Return the [x, y] coordinate for the center point of the cell that contains the specified text.  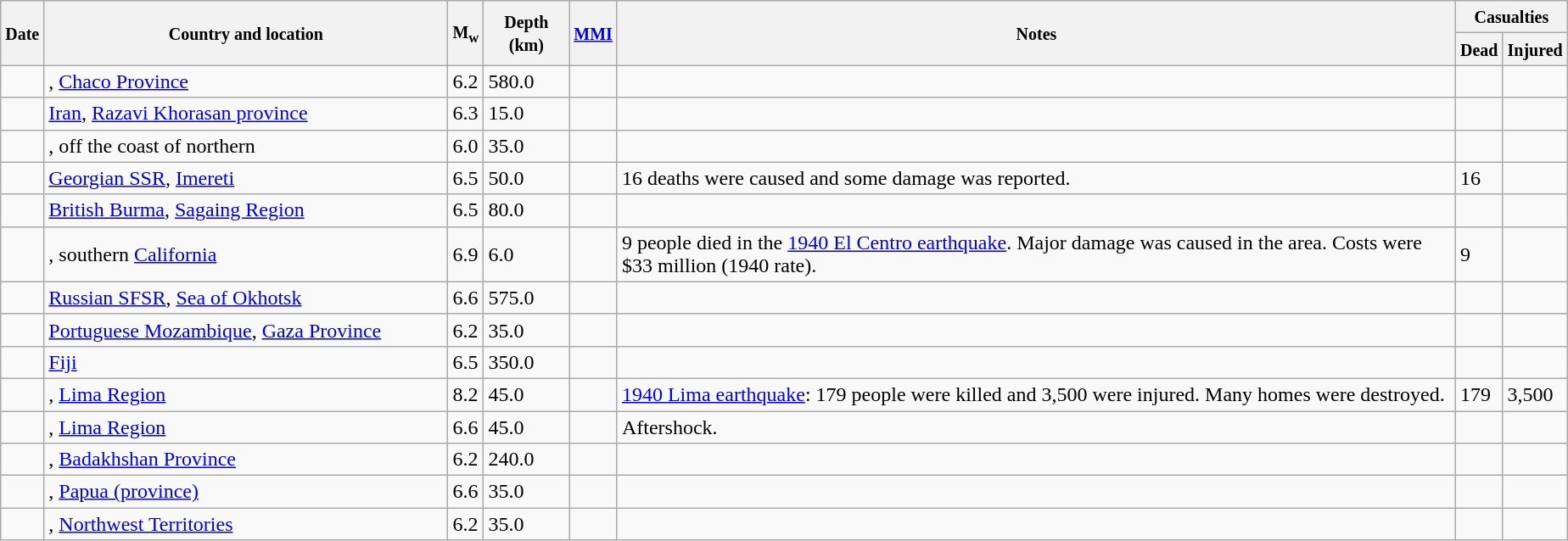
8.2 [466, 394]
350.0 [526, 362]
3,500 [1535, 394]
15.0 [526, 114]
580.0 [526, 81]
6.9 [466, 254]
Fiji [246, 362]
, off the coast of northern [246, 146]
Portuguese Mozambique, Gaza Province [246, 330]
MMI [594, 33]
9 people died in the 1940 El Centro earthquake. Major damage was caused in the area. Costs were $33 million (1940 rate). [1036, 254]
Casualties [1511, 17]
9 [1479, 254]
179 [1479, 394]
, southern California [246, 254]
Mw [466, 33]
16 [1479, 178]
16 deaths were caused and some damage was reported. [1036, 178]
575.0 [526, 298]
50.0 [526, 178]
Date [22, 33]
, Northwest Territories [246, 524]
Injured [1535, 49]
Notes [1036, 33]
British Burma, Sagaing Region [246, 210]
Dead [1479, 49]
Country and location [246, 33]
1940 Lima earthquake: 179 people were killed and 3,500 were injured. Many homes were destroyed. [1036, 394]
, Badakhshan Province [246, 460]
, Chaco Province [246, 81]
, Papua (province) [246, 492]
Iran, Razavi Khorasan province [246, 114]
6.3 [466, 114]
Aftershock. [1036, 427]
80.0 [526, 210]
Georgian SSR, Imereti [246, 178]
Russian SFSR, Sea of Okhotsk [246, 298]
Depth (km) [526, 33]
240.0 [526, 460]
